Identify which cell holds the provided text, then report its (x, y) central coordinate. 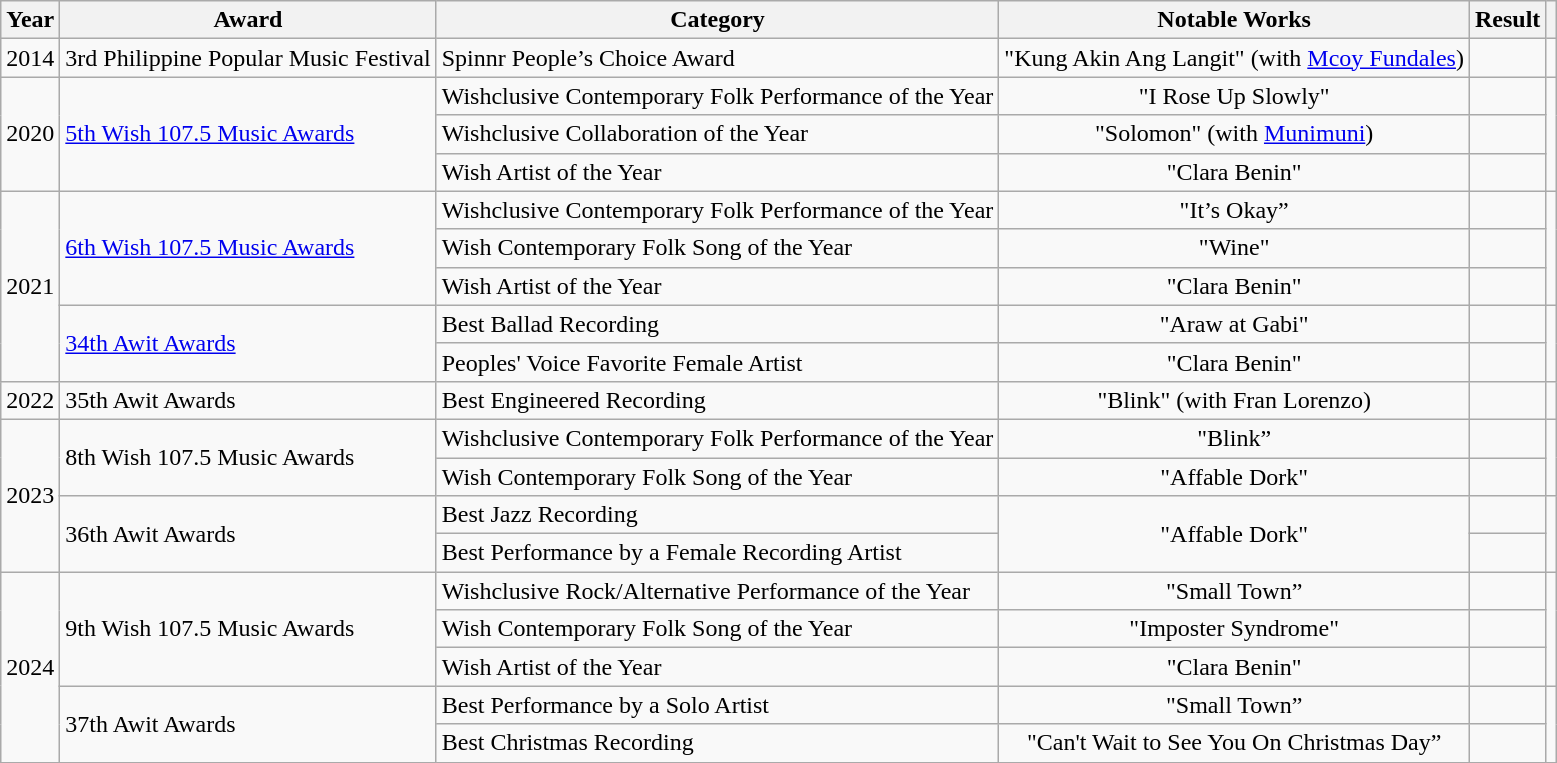
6th Wish 107.5 Music Awards (248, 248)
Wishclusive Collaboration of the Year (718, 134)
"Solomon" (with Munimuni) (1234, 134)
2020 (30, 134)
Award (248, 20)
"Blink” (1234, 438)
Year (30, 20)
"Imposter Syndrome" (1234, 629)
Notable Works (1234, 20)
3rd Philippine Popular Music Festival (248, 58)
Best Performance by a Solo Artist (718, 705)
"Can't Wait to See You On Christmas Day” (1234, 743)
Best Ballad Recording (718, 324)
35th Awit Awards (248, 400)
34th Awit Awards (248, 343)
Best Engineered Recording (718, 400)
"Blink" (with Fran Lorenzo) (1234, 400)
Best Performance by a Female Recording Artist (718, 553)
2022 (30, 400)
2014 (30, 58)
Category (718, 20)
"Kung Akin Ang Langit" (with Mcoy Fundales) (1234, 58)
Result (1507, 20)
"Wine" (1234, 248)
Peoples' Voice Favorite Female Artist (718, 362)
Best Jazz Recording (718, 515)
2021 (30, 286)
36th Awit Awards (248, 534)
9th Wish 107.5 Music Awards (248, 629)
2023 (30, 495)
"I Rose Up Slowly" (1234, 96)
Wishclusive Rock/Alternative Performance of the Year (718, 591)
"Araw at Gabi" (1234, 324)
37th Awit Awards (248, 724)
5th Wish 107.5 Music Awards (248, 134)
Spinnr People’s Choice Award (718, 58)
8th Wish 107.5 Music Awards (248, 457)
"It’s Okay” (1234, 210)
2024 (30, 667)
Best Christmas Recording (718, 743)
